Output the (X, Y) coordinate of the center of the cell containing the given text.  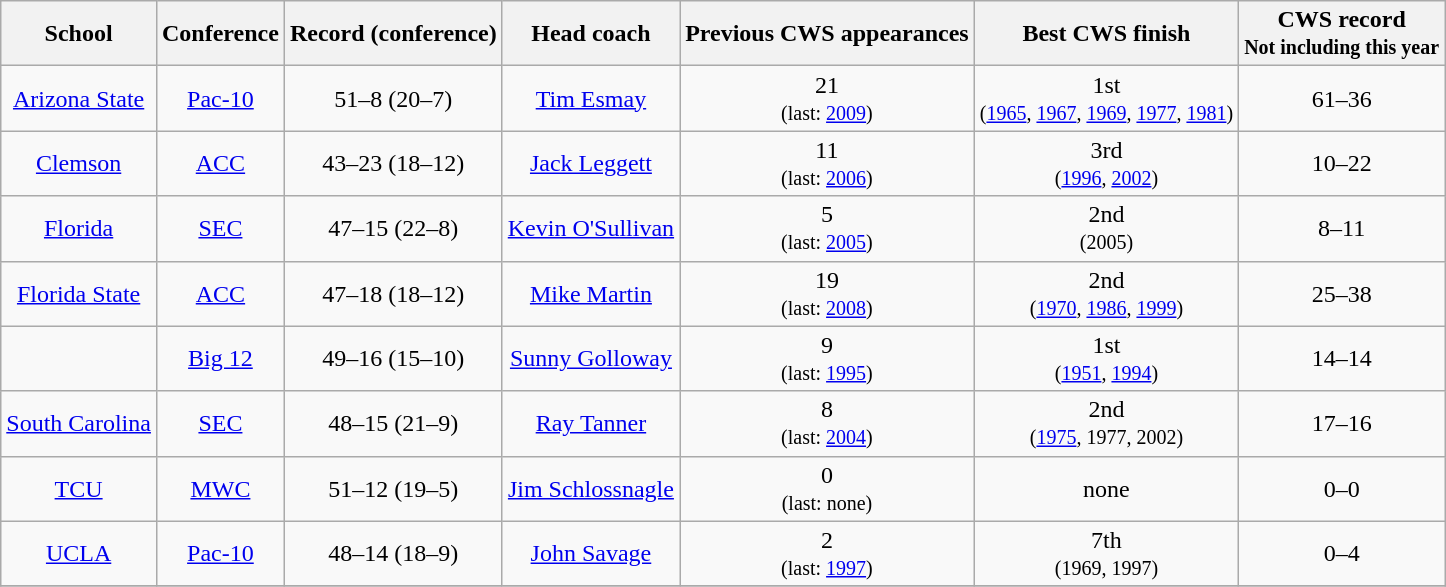
49–16 (15–10) (393, 358)
19(last: 2008) (828, 294)
Jim Schlossnagle (590, 488)
Best CWS finish (1106, 34)
Tim Esmay (590, 98)
MWC (220, 488)
School (79, 34)
1st (1951, 1994) (1106, 358)
48–14 (18–9) (393, 554)
0–4 (1342, 554)
25–38 (1342, 294)
Florida (79, 228)
8–11 (1342, 228)
Conference (220, 34)
5(last: 2005) (828, 228)
2nd(1970, 1986, 1999) (1106, 294)
47–15 (22–8) (393, 228)
48–15 (21–9) (393, 424)
1st (1965, 1967, 1969, 1977, 1981) (1106, 98)
0–0 (1342, 488)
2nd (2005) (1106, 228)
South Carolina (79, 424)
none (1106, 488)
7th (1969, 1997) (1106, 554)
Mike Martin (590, 294)
3rd(1996, 2002) (1106, 164)
Arizona State (79, 98)
47–18 (18–12) (393, 294)
51–12 (19–5) (393, 488)
11(last: 2006) (828, 164)
0(last: none) (828, 488)
CWS recordNot including this year (1342, 34)
Jack Leggett (590, 164)
14–14 (1342, 358)
2(last: 1997) (828, 554)
Record (conference) (393, 34)
51–8 (20–7) (393, 98)
10–22 (1342, 164)
Clemson (79, 164)
John Savage (590, 554)
Sunny Golloway (590, 358)
61–36 (1342, 98)
2nd(1975, 1977, 2002) (1106, 424)
UCLA (79, 554)
43–23 (18–12) (393, 164)
Ray Tanner (590, 424)
Kevin O'Sullivan (590, 228)
9(last: 1995) (828, 358)
21 (last: 2009) (828, 98)
Head coach (590, 34)
17–16 (1342, 424)
Florida State (79, 294)
Previous CWS appearances (828, 34)
Big 12 (220, 358)
8(last: 2004) (828, 424)
TCU (79, 488)
